Identify which cell holds the provided text, then report its [X, Y] central coordinate. 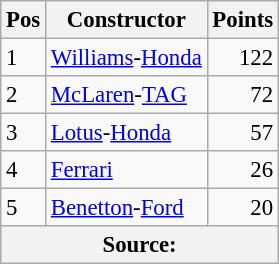
Constructor [127, 20]
72 [242, 95]
4 [24, 170]
5 [24, 208]
Williams-Honda [127, 58]
26 [242, 170]
3 [24, 133]
Benetton-Ford [127, 208]
122 [242, 58]
Points [242, 20]
57 [242, 133]
McLaren-TAG [127, 95]
2 [24, 95]
20 [242, 208]
1 [24, 58]
Source: [140, 245]
Lotus-Honda [127, 133]
Pos [24, 20]
Ferrari [127, 170]
